Extract the [X, Y] coordinate from the center of the cell holding the provided text.  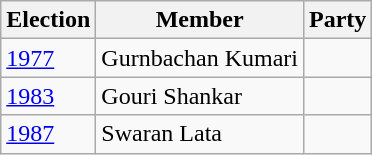
1977 [48, 58]
Party [337, 20]
Member [200, 20]
1987 [48, 134]
Gurnbachan Kumari [200, 58]
Election [48, 20]
Gouri Shankar [200, 96]
Swaran Lata [200, 134]
1983 [48, 96]
